Return (X, Y) of the center of cell containing provided text 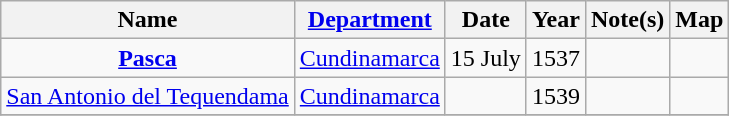
Year (556, 20)
Pasca (148, 58)
Note(s) (627, 20)
Department (370, 20)
Name (148, 20)
1537 (556, 58)
15 July (486, 58)
Map (700, 20)
1539 (556, 96)
San Antonio del Tequendama (148, 96)
Date (486, 20)
